Output the [X, Y] coordinate of the center of the cell containing the given text.  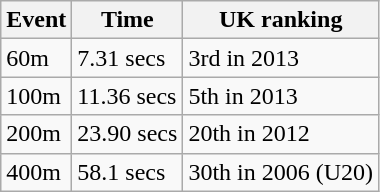
Time [128, 20]
UK ranking [281, 20]
100m [36, 96]
60m [36, 58]
7.31 secs [128, 58]
20th in 2012 [281, 134]
23.90 secs [128, 134]
11.36 secs [128, 96]
200m [36, 134]
58.1 secs [128, 172]
30th in 2006 (U20) [281, 172]
3rd in 2013 [281, 58]
Event [36, 20]
5th in 2013 [281, 96]
400m [36, 172]
